For the text-containing cell, return its midpoint in (X, Y) coordinate format. 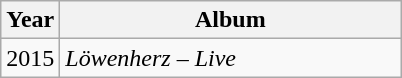
2015 (30, 58)
Year (30, 20)
Löwenherz – Live (230, 58)
Album (230, 20)
